Capture the cell that displays the provided text and extract its (X, Y) central coordinate. 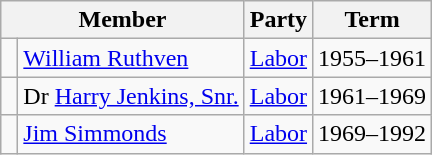
Term (372, 20)
Member (122, 20)
Dr Harry Jenkins, Snr. (131, 96)
1955–1961 (372, 58)
Jim Simmonds (131, 134)
William Ruthven (131, 58)
1961–1969 (372, 96)
1969–1992 (372, 134)
Party (278, 20)
